From the cell containing the given text, extract its center point as [x, y] coordinate. 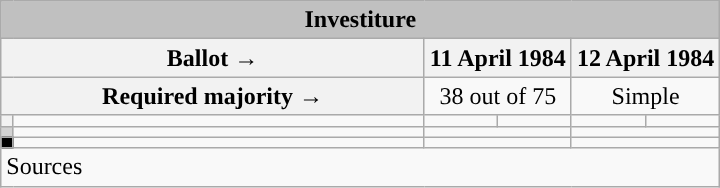
Required majority → [213, 96]
11 April 1984 [498, 58]
Investiture [360, 20]
Sources [360, 167]
12 April 1984 [645, 58]
Simple [645, 96]
38 out of 75 [498, 96]
Ballot → [213, 58]
